Detect which cell encompasses the target text, then output its (X, Y) center coordinate. 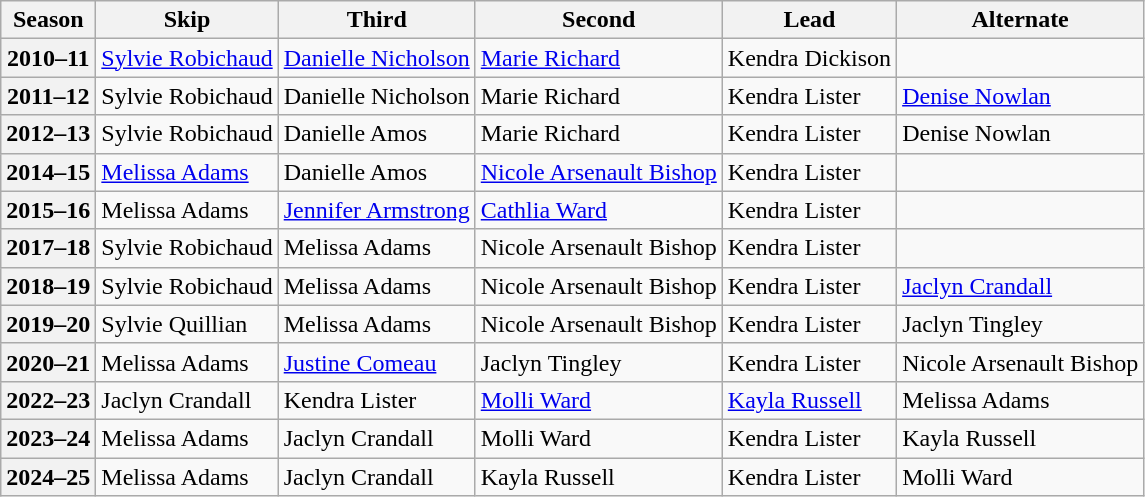
2011–12 (48, 96)
2017–18 (48, 248)
2018–19 (48, 286)
Justine Comeau (376, 362)
Third (376, 20)
Season (48, 20)
Kendra Dickison (809, 58)
2022–23 (48, 400)
2015–16 (48, 210)
Sylvie Quillian (187, 324)
2024–25 (48, 477)
2019–20 (48, 324)
2023–24 (48, 438)
Cathlia Ward (598, 210)
Alternate (1020, 20)
Second (598, 20)
2010–11 (48, 58)
Jennifer Armstrong (376, 210)
2020–21 (48, 362)
Skip (187, 20)
2012–13 (48, 134)
2014–15 (48, 172)
Lead (809, 20)
